Scan for the cell matching the given text and deliver its (X, Y) coordinate at center. 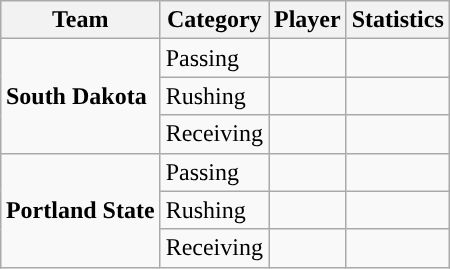
Player (307, 20)
Category (214, 20)
Portland State (80, 210)
Statistics (398, 20)
South Dakota (80, 96)
Team (80, 20)
